Search for the cell housing the specified text and yield its (x, y) center coordinate. 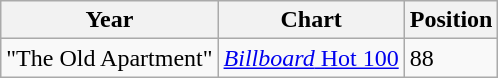
Year (110, 20)
"The Old Apartment" (110, 58)
88 (451, 58)
Position (451, 20)
Chart (311, 20)
Billboard Hot 100 (311, 58)
